From the cell containing the given text, extract its center point as (x, y) coordinate. 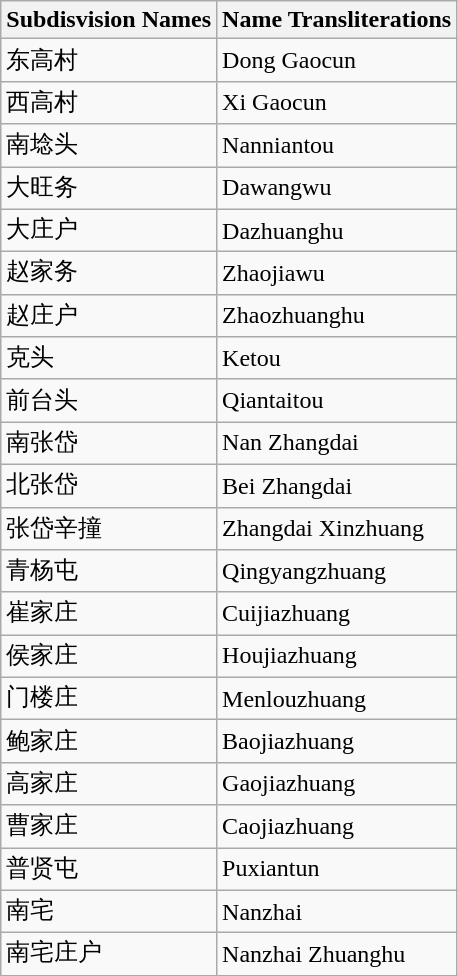
南宅庄户 (109, 954)
Dong Gaocun (337, 60)
赵庄户 (109, 316)
南宅 (109, 912)
南埝头 (109, 146)
Zhaojiawu (337, 274)
曹家庄 (109, 826)
张岱辛撞 (109, 528)
门楼庄 (109, 698)
Nan Zhangdai (337, 444)
鲍家庄 (109, 742)
北张岱 (109, 486)
Caojiazhuang (337, 826)
普贤屯 (109, 870)
赵家务 (109, 274)
Dawangwu (337, 188)
Name Transliterations (337, 20)
Dazhuanghu (337, 230)
大旺务 (109, 188)
南张岱 (109, 444)
Xi Gaocun (337, 102)
Nanzhai (337, 912)
东高村 (109, 60)
Houjiazhuang (337, 656)
Zhaozhuanghu (337, 316)
西高村 (109, 102)
Cuijiazhuang (337, 614)
前台头 (109, 400)
青杨屯 (109, 572)
Bei Zhangdai (337, 486)
Qiantaitou (337, 400)
Zhangdai Xinzhuang (337, 528)
Gaojiazhuang (337, 784)
Subdisvision Names (109, 20)
大庄户 (109, 230)
克头 (109, 358)
Ketou (337, 358)
Nanniantou (337, 146)
Baojiazhuang (337, 742)
侯家庄 (109, 656)
高家庄 (109, 784)
Nanzhai Zhuanghu (337, 954)
Menlouzhuang (337, 698)
崔家庄 (109, 614)
Qingyangzhuang (337, 572)
Puxiantun (337, 870)
